Scan for the cell matching the given text and deliver its (X, Y) coordinate at center. 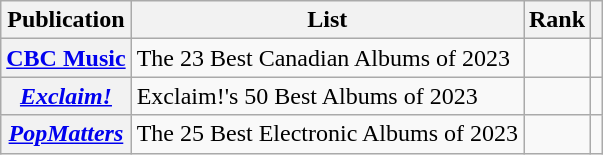
Exclaim!'s 50 Best Albums of 2023 (327, 96)
The 25 Best Electronic Albums of 2023 (327, 134)
The 23 Best Canadian Albums of 2023 (327, 58)
Publication (66, 20)
Exclaim! (66, 96)
PopMatters (66, 134)
CBC Music (66, 58)
Rank (558, 20)
List (327, 20)
